Extract the (X, Y) coordinate from the center of the cell holding the provided text.  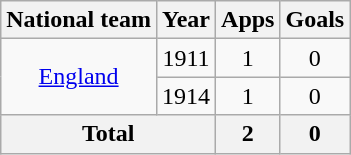
1911 (186, 58)
2 (248, 134)
Goals (315, 20)
England (79, 77)
Year (186, 20)
Total (108, 134)
1914 (186, 96)
National team (79, 20)
Apps (248, 20)
